Locate the cell with the specified text and output its (X, Y) center coordinate. 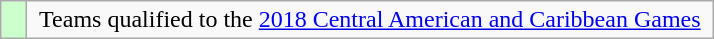
Teams qualified to the 2018 Central American and Caribbean Games (370, 20)
